Detect which cell encompasses the target text, then output its (X, Y) center coordinate. 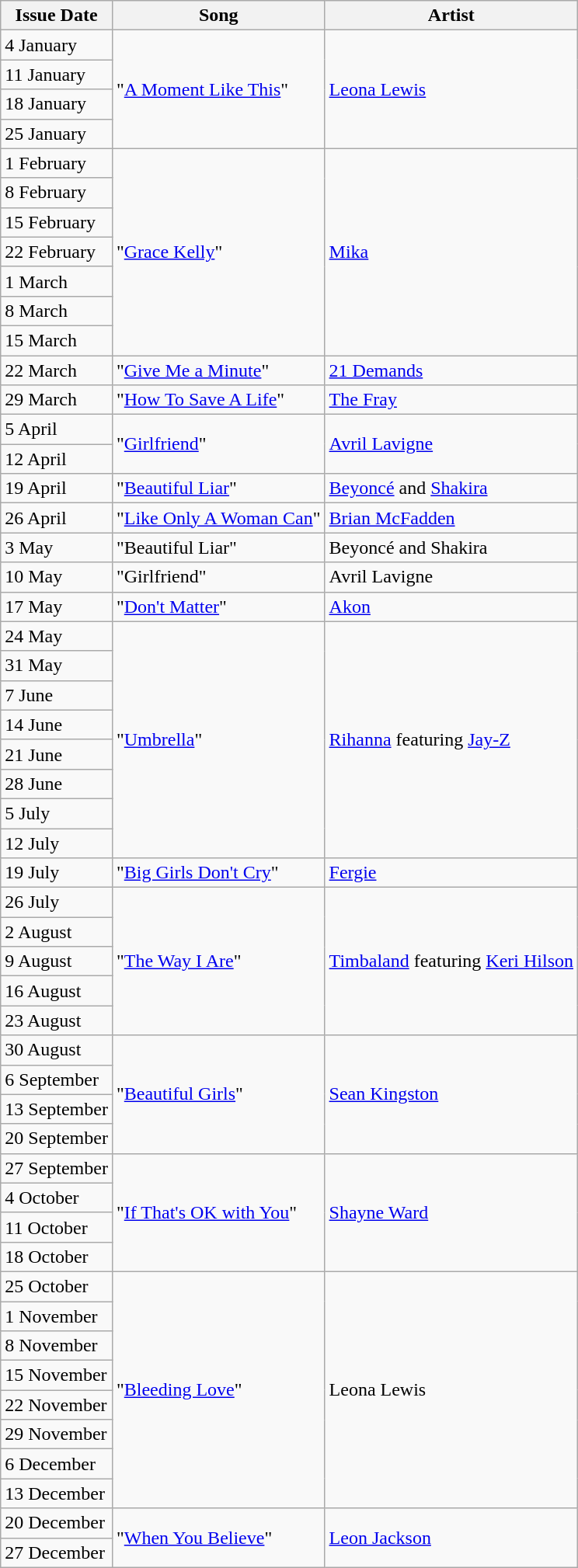
1 February (57, 163)
Leon Jackson (451, 1538)
4 January (57, 45)
"Umbrella" (218, 739)
12 April (57, 459)
Timbaland featuring Keri Hilson (451, 961)
21 Demands (451, 370)
27 December (57, 1552)
2 August (57, 932)
18 October (57, 1257)
11 January (57, 75)
9 August (57, 961)
"Beautiful Girls" (218, 1094)
Song (218, 16)
8 November (57, 1346)
5 April (57, 429)
"Bleeding Love" (218, 1389)
The Fray (451, 400)
1 November (57, 1316)
"When You Believe" (218, 1538)
21 June (57, 754)
Sean Kingston (451, 1094)
29 March (57, 400)
23 August (57, 1020)
Artist (451, 16)
Akon (451, 607)
11 October (57, 1227)
22 February (57, 252)
13 December (57, 1493)
3 May (57, 548)
26 July (57, 902)
27 September (57, 1168)
28 June (57, 784)
25 October (57, 1286)
22 November (57, 1405)
31 May (57, 666)
6 December (57, 1464)
Brian McFadden (451, 518)
17 May (57, 607)
"Like Only A Woman Can" (218, 518)
14 June (57, 725)
13 September (57, 1109)
16 August (57, 991)
5 July (57, 813)
26 April (57, 518)
20 December (57, 1523)
10 May (57, 577)
8 March (57, 311)
8 February (57, 193)
Fergie (451, 873)
"Don't Matter" (218, 607)
12 July (57, 843)
6 September (57, 1080)
22 March (57, 370)
"Grace Kelly" (218, 252)
Shayne Ward (451, 1212)
"How To Save A Life" (218, 400)
30 August (57, 1050)
15 March (57, 340)
7 June (57, 695)
20 September (57, 1139)
19 April (57, 488)
18 January (57, 104)
29 November (57, 1434)
"The Way I Are" (218, 961)
Mika (451, 252)
Rihanna featuring Jay-Z (451, 739)
24 May (57, 636)
"If That's OK with You" (218, 1212)
Issue Date (57, 16)
4 October (57, 1198)
"Give Me a Minute" (218, 370)
"Big Girls Don't Cry" (218, 873)
19 July (57, 873)
"A Moment Like This" (218, 89)
15 February (57, 222)
1 March (57, 281)
15 November (57, 1375)
25 January (57, 134)
